Provide the (X, Y) coordinate of the cell's center where the given text is located.  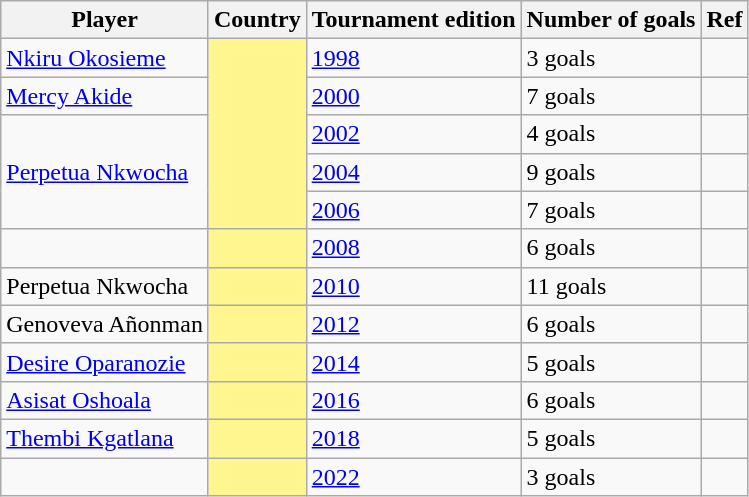
Player (105, 20)
2016 (414, 400)
Thembi Kgatlana (105, 438)
Mercy Akide (105, 96)
2018 (414, 438)
2002 (414, 134)
2012 (414, 324)
2022 (414, 477)
Country (257, 20)
2000 (414, 96)
11 goals (611, 286)
Ref (724, 20)
Genoveva Añonman (105, 324)
2014 (414, 362)
4 goals (611, 134)
Desire Oparanozie (105, 362)
2004 (414, 172)
Number of goals (611, 20)
9 goals (611, 172)
2006 (414, 210)
1998 (414, 58)
2010 (414, 286)
Asisat Oshoala (105, 400)
2008 (414, 248)
Tournament edition (414, 20)
Nkiru Okosieme (105, 58)
